Determine the (X, Y) coordinate at the center of the cell enclosing the given text.  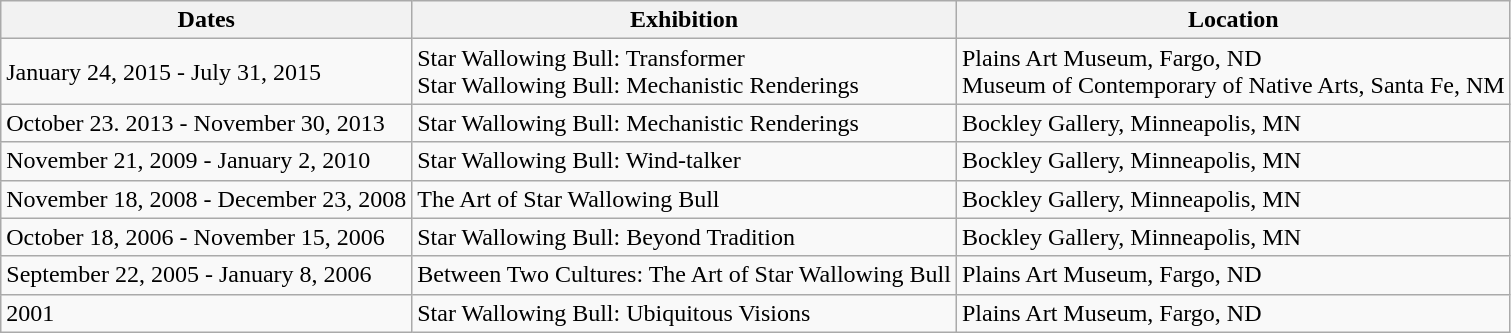
Dates (206, 20)
Star Wallowing Bull: Beyond Tradition (684, 237)
Location (1233, 20)
January 24, 2015 - July 31, 2015 (206, 72)
Plains Art Museum, Fargo, NDMuseum of Contemporary of Native Arts, Santa Fe, NM (1233, 72)
Exhibition (684, 20)
Star Wallowing Bull: Mechanistic Renderings (684, 123)
Star Wallowing Bull: Ubiquitous Visions (684, 313)
2001 (206, 313)
The Art of Star Wallowing Bull (684, 199)
Between Two Cultures: The Art of Star Wallowing Bull (684, 275)
Star Wallowing Bull: Wind-talker (684, 161)
November 21, 2009 - January 2, 2010 (206, 161)
October 18, 2006 - November 15, 2006 (206, 237)
September 22, 2005 - January 8, 2006 (206, 275)
November 18, 2008 - December 23, 2008 (206, 199)
October 23. 2013 - November 30, 2013 (206, 123)
Star Wallowing Bull: TransformerStar Wallowing Bull: Mechanistic Renderings (684, 72)
